Return the [x, y] coordinate for the center point of the cell that contains the specified text.  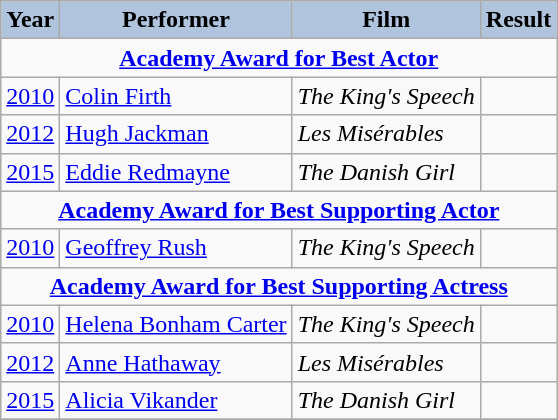
Helena Bonham Carter [176, 324]
Anne Hathaway [176, 362]
Performer [176, 20]
Result [518, 20]
Alicia Vikander [176, 400]
Hugh Jackman [176, 134]
Colin Firth [176, 96]
Academy Award for Best Actor [279, 58]
Film [386, 20]
Year [30, 20]
Academy Award for Best Supporting Actor [279, 210]
Academy Award for Best Supporting Actress [279, 286]
Eddie Redmayne [176, 172]
Geoffrey Rush [176, 248]
